Return [X, Y] of the center of cell containing provided text 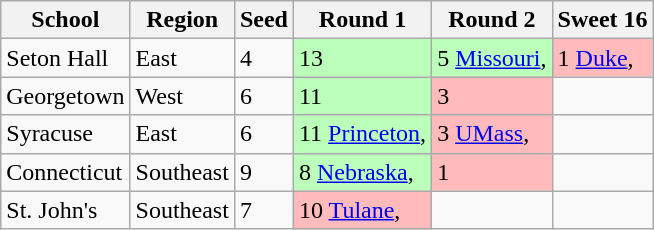
4 [264, 58]
Syracuse [66, 134]
Round 1 [362, 20]
7 [264, 210]
9 [264, 172]
Seed [264, 20]
11 [362, 96]
5 Missouri, [492, 58]
Sweet 16 [602, 20]
Connecticut [66, 172]
School [66, 20]
Seton Hall [66, 58]
Round 2 [492, 20]
11 Princeton, [362, 134]
13 [362, 58]
8 Nebraska, [362, 172]
1 Duke, [602, 58]
St. John's [66, 210]
West [182, 96]
Region [182, 20]
Georgetown [66, 96]
10 Tulane, [362, 210]
1 [492, 172]
3 [492, 96]
3 UMass, [492, 134]
